From the cell containing the given text, extract its center point as (x, y) coordinate. 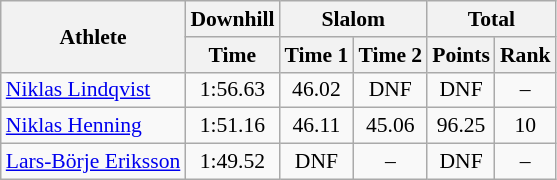
Downhill (232, 19)
Points (461, 55)
Rank (526, 55)
Time 2 (390, 55)
46.02 (316, 90)
Total (491, 19)
96.25 (461, 126)
1:56.63 (232, 90)
1:49.52 (232, 162)
Time 1 (316, 55)
10 (526, 126)
Lars-Börje Eriksson (94, 162)
Slalom (353, 19)
45.06 (390, 126)
Athlete (94, 36)
Niklas Henning (94, 126)
46.11 (316, 126)
1:51.16 (232, 126)
Time (232, 55)
Niklas Lindqvist (94, 90)
